Find where the given text appears and provide that cell's center as (X, Y) coordinate. 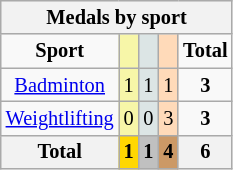
Badminton (60, 85)
Sport (60, 51)
6 (205, 152)
Medals by sport (117, 17)
4 (168, 152)
Weightlifting (60, 118)
